Find where the given text appears and provide that cell's center as (X, Y) coordinate. 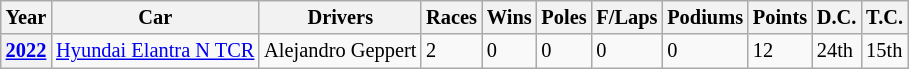
Points (780, 17)
Wins (510, 17)
2 (452, 51)
D.C. (836, 17)
Drivers (340, 17)
2022 (26, 51)
Alejandro Geppert (340, 51)
Podiums (705, 17)
Races (452, 17)
Year (26, 17)
Hyundai Elantra N TCR (155, 51)
12 (780, 51)
Poles (564, 17)
Car (155, 17)
F/Laps (626, 17)
24th (836, 51)
T.C. (884, 17)
15th (884, 51)
